Search for the cell housing the specified text and yield its [x, y] center coordinate. 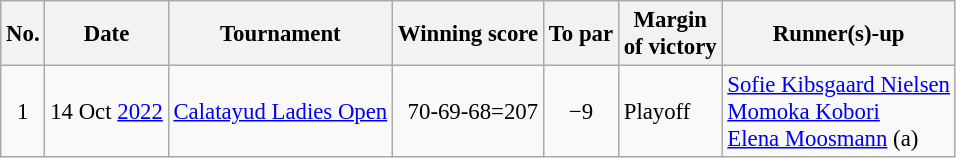
To par [580, 34]
No. [23, 34]
Tournament [280, 34]
−9 [580, 112]
70-69-68=207 [468, 112]
Runner(s)-up [838, 34]
Playoff [670, 112]
14 Oct 2022 [106, 112]
Date [106, 34]
Calatayud Ladies Open [280, 112]
Sofie Kibsgaard Nielsen Momoka Kobori Elena Moosmann (a) [838, 112]
Winning score [468, 34]
Marginof victory [670, 34]
1 [23, 112]
